Capture the cell that displays the provided text and extract its [X, Y] central coordinate. 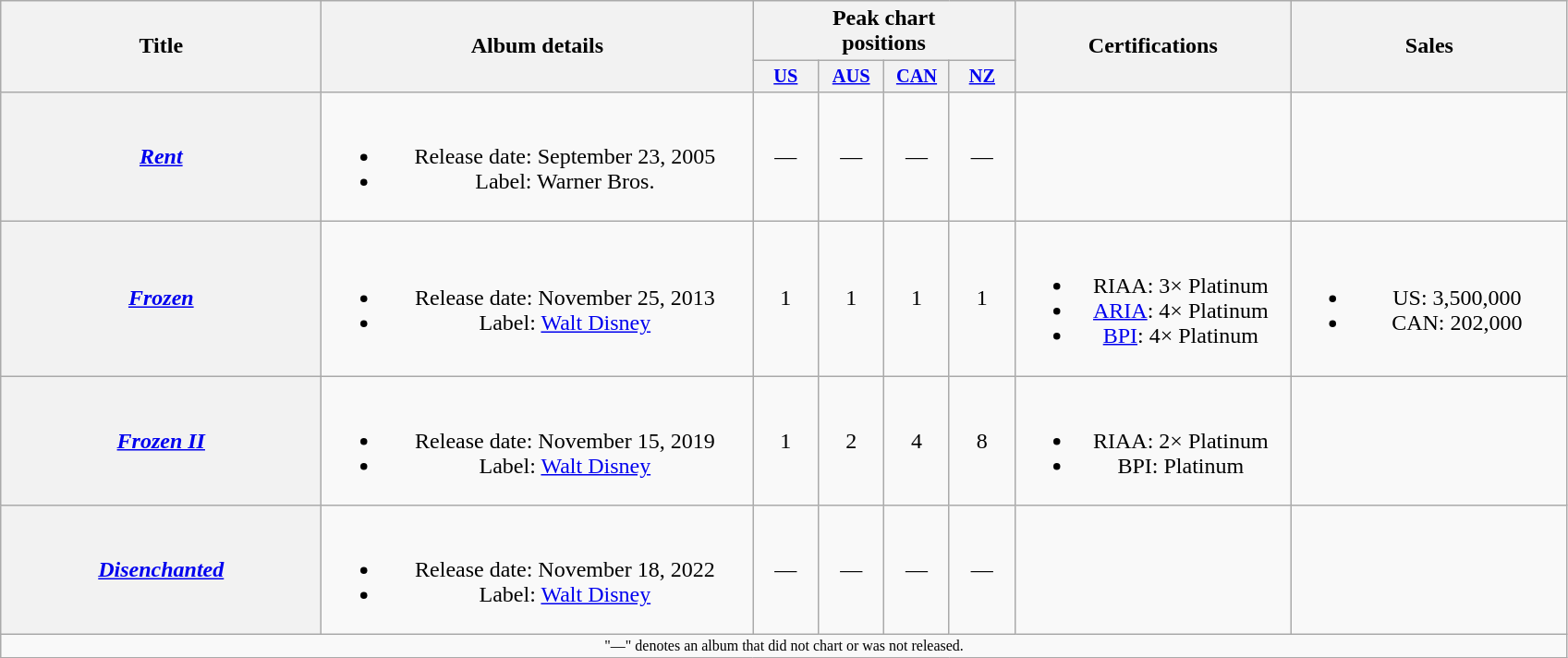
US: 3,500,000CAN: 202,000 [1428, 299]
RIAA: 2× PlatinumBPI: Platinum [1153, 441]
Title [161, 46]
Certifications [1153, 46]
Frozen [161, 299]
RIAA: 3× PlatinumARIA: 4× PlatinumBPI: 4× Platinum [1153, 299]
8 [981, 441]
US [785, 77]
"—" denotes an album that did not chart or was not released. [784, 646]
NZ [981, 77]
CAN [917, 77]
Sales [1428, 46]
Album details [538, 46]
4 [917, 441]
Frozen II [161, 441]
Rent [161, 156]
Release date: November 15, 2019Label: Walt Disney [538, 441]
2 [852, 441]
Release date: September 23, 2005Label: Warner Bros. [538, 156]
AUS [852, 77]
Release date: November 18, 2022Label: Walt Disney [538, 570]
Disenchanted [161, 570]
Release date: November 25, 2013Label: Walt Disney [538, 299]
Peak chartpositions [883, 31]
